Locate the cell with the specified text and output its (x, y) center coordinate. 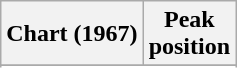
Chart (1967) (72, 34)
Peak position (189, 34)
